Search for the cell housing the specified text and yield its [X, Y] center coordinate. 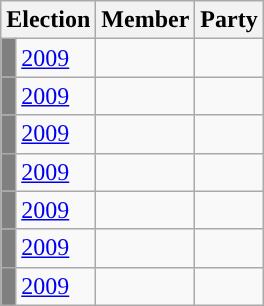
Election [48, 20]
Party [229, 20]
Member [146, 20]
